Identify which cell holds the provided text, then report its [x, y] central coordinate. 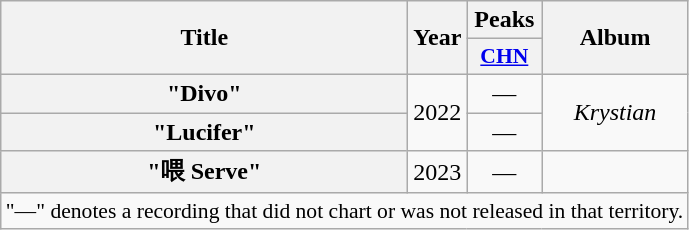
Album [615, 38]
CHN [504, 57]
"Divo" [204, 93]
"Lucifer" [204, 131]
2023 [438, 172]
Krystian [615, 112]
"—" denotes a recording that did not chart or was not released in that territory. [345, 211]
"喂 Serve" [204, 172]
Year [438, 38]
2022 [438, 112]
Peaks [504, 20]
Title [204, 38]
